Return the (x, y) coordinate for the center point of the cell that contains the specified text.  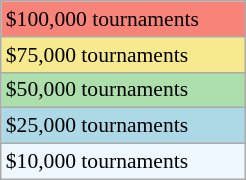
$75,000 tournaments (124, 55)
$10,000 tournaments (124, 162)
$50,000 tournaments (124, 90)
$100,000 tournaments (124, 19)
$25,000 tournaments (124, 126)
